Return the [X, Y] coordinate for the center point of the cell that contains the specified text.  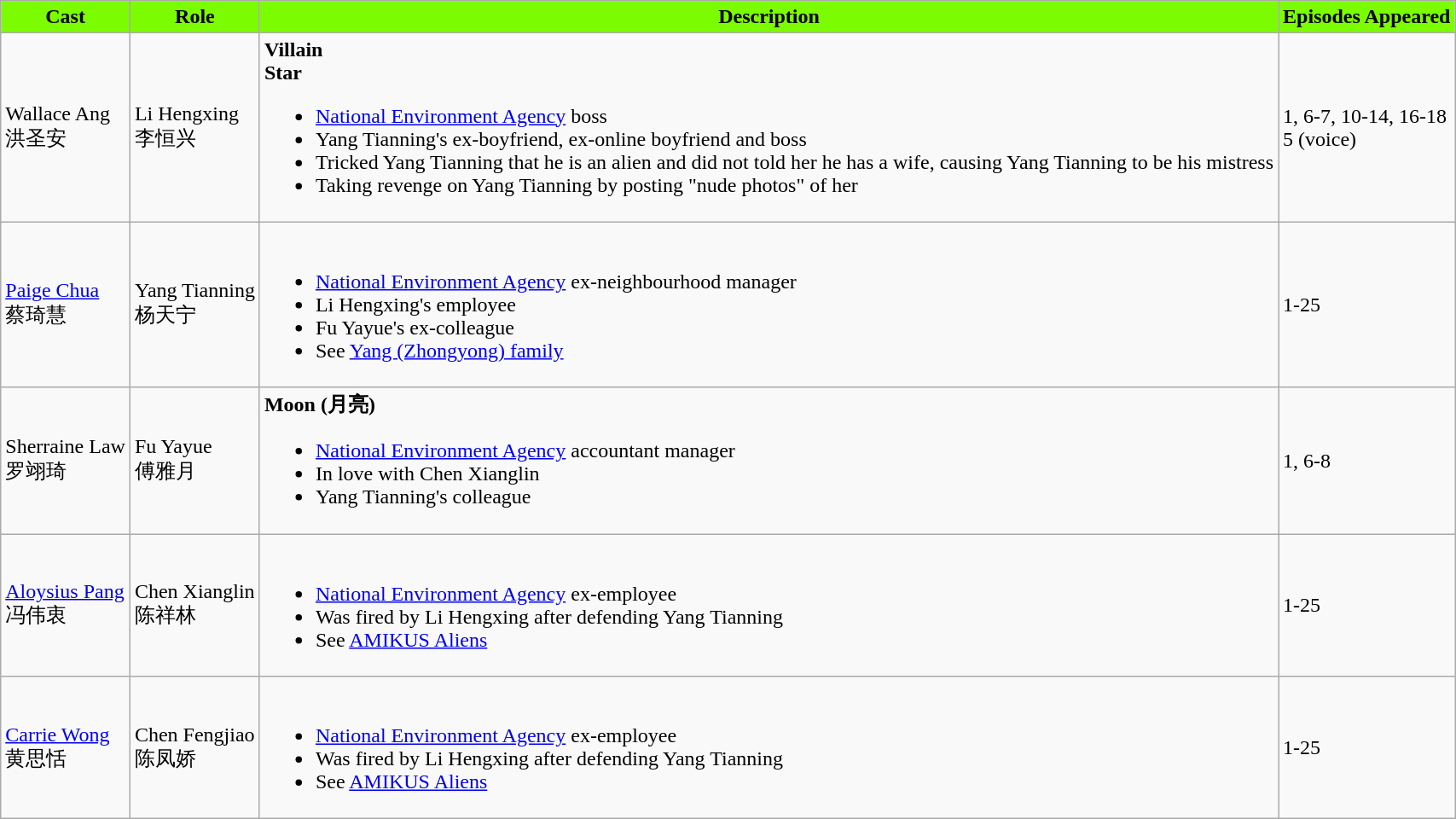
Wallace Ang 洪圣安 [66, 128]
1, 6-8 [1366, 461]
Description [769, 17]
Cast [66, 17]
Li Hengxing 李恒兴 [194, 128]
Episodes Appeared [1366, 17]
Carrie Wong 黄思恬 [66, 747]
Moon (月亮)National Environment Agency accountant managerIn love with Chen XianglinYang Tianning's colleague [769, 461]
National Environment Agency ex-neighbourhood managerLi Hengxing's employeeFu Yayue's ex-colleagueSee Yang (Zhongyong) family [769, 305]
Yang Tianning 杨天宁 [194, 305]
Fu Yayue 傅雅月 [194, 461]
Chen Xianglin 陈祥林 [194, 606]
Role [194, 17]
Chen Fengjiao 陈凤娇 [194, 747]
Aloysius Pang 冯伟衷 [66, 606]
Paige Chua 蔡琦慧 [66, 305]
Sherraine Law 罗翊琦 [66, 461]
1, 6-7, 10-14, 16-18 5 (voice) [1366, 128]
